Determine the [X, Y] coordinate at the center of the cell enclosing the given text.  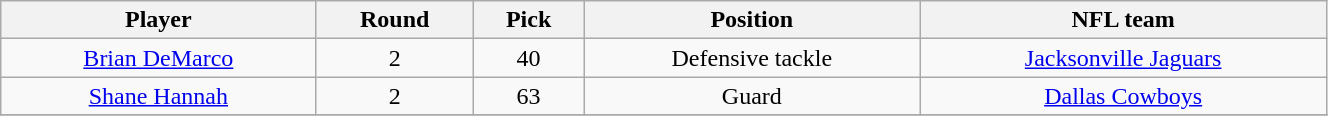
Round [394, 20]
Pick [528, 20]
Guard [752, 96]
Defensive tackle [752, 58]
Shane Hannah [158, 96]
Dallas Cowboys [1124, 96]
NFL team [1124, 20]
Player [158, 20]
63 [528, 96]
40 [528, 58]
Jacksonville Jaguars [1124, 58]
Brian DeMarco [158, 58]
Position [752, 20]
